Search for the cell housing the specified text and yield its (x, y) center coordinate. 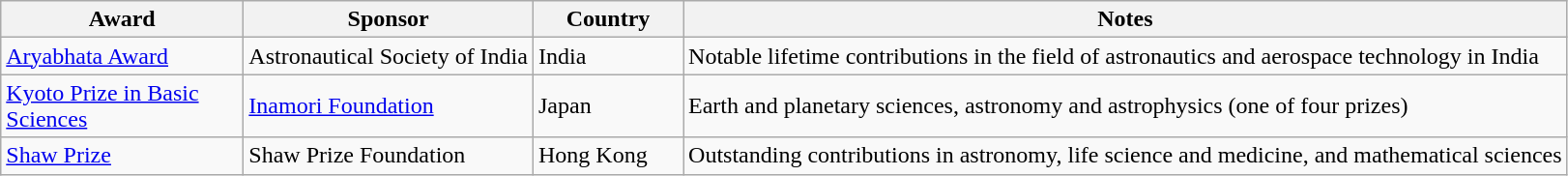
Japan (607, 106)
Shaw Prize (122, 156)
Notable lifetime contributions in the field of astronautics and aerospace technology in India (1125, 56)
Hong Kong (607, 156)
Outstanding contributions in astronomy, life science and medicine, and mathematical sciences (1125, 156)
India (607, 56)
Notes (1125, 19)
Earth and planetary sciences, astronomy and astrophysics (one of four prizes) (1125, 106)
Country (607, 19)
Award (122, 19)
Kyoto Prize in Basic Sciences (122, 106)
Aryabhata Award (122, 56)
Sponsor (389, 19)
Shaw Prize Foundation (389, 156)
Inamori Foundation (389, 106)
Astronautical Society of India (389, 56)
